Return (X, Y) of the center of cell containing provided text 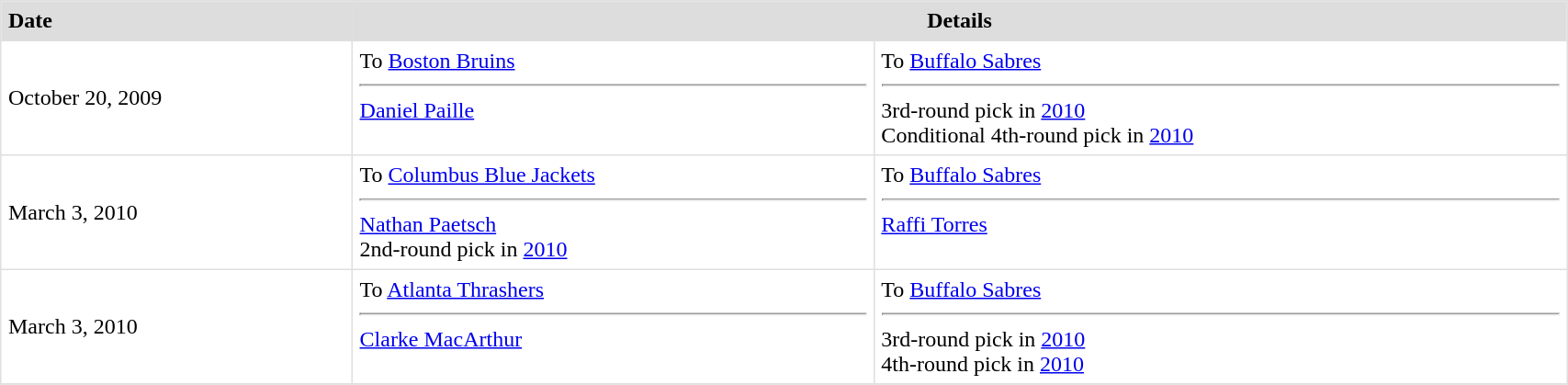
Details (959, 21)
To Columbus Blue Jackets Nathan Paetsch2nd-round pick in 2010 (613, 212)
To Buffalo Sabres Raffi Torres (1220, 212)
Date (176, 21)
To Boston Bruins Daniel Paille (613, 97)
October 20, 2009 (176, 97)
To Buffalo Sabres 3rd-round pick in 2010Conditional 4th-round pick in 2010 (1220, 97)
To Buffalo Sabres 3rd-round pick in 20104th-round pick in 2010 (1220, 326)
To Atlanta Thrashers Clarke MacArthur (613, 326)
